Determine the [x, y] coordinate at the center of the cell enclosing the given text.  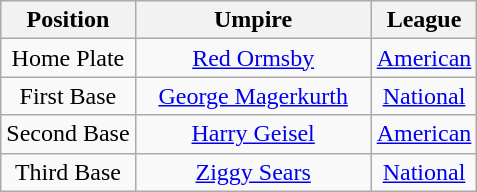
Second Base [68, 134]
Position [68, 20]
Umpire [253, 20]
Harry Geisel [253, 134]
Red Ormsby [253, 58]
Third Base [68, 172]
First Base [68, 96]
George Magerkurth [253, 96]
League [424, 20]
Ziggy Sears [253, 172]
Home Plate [68, 58]
